Detect which cell encompasses the target text, then output its [X, Y] center coordinate. 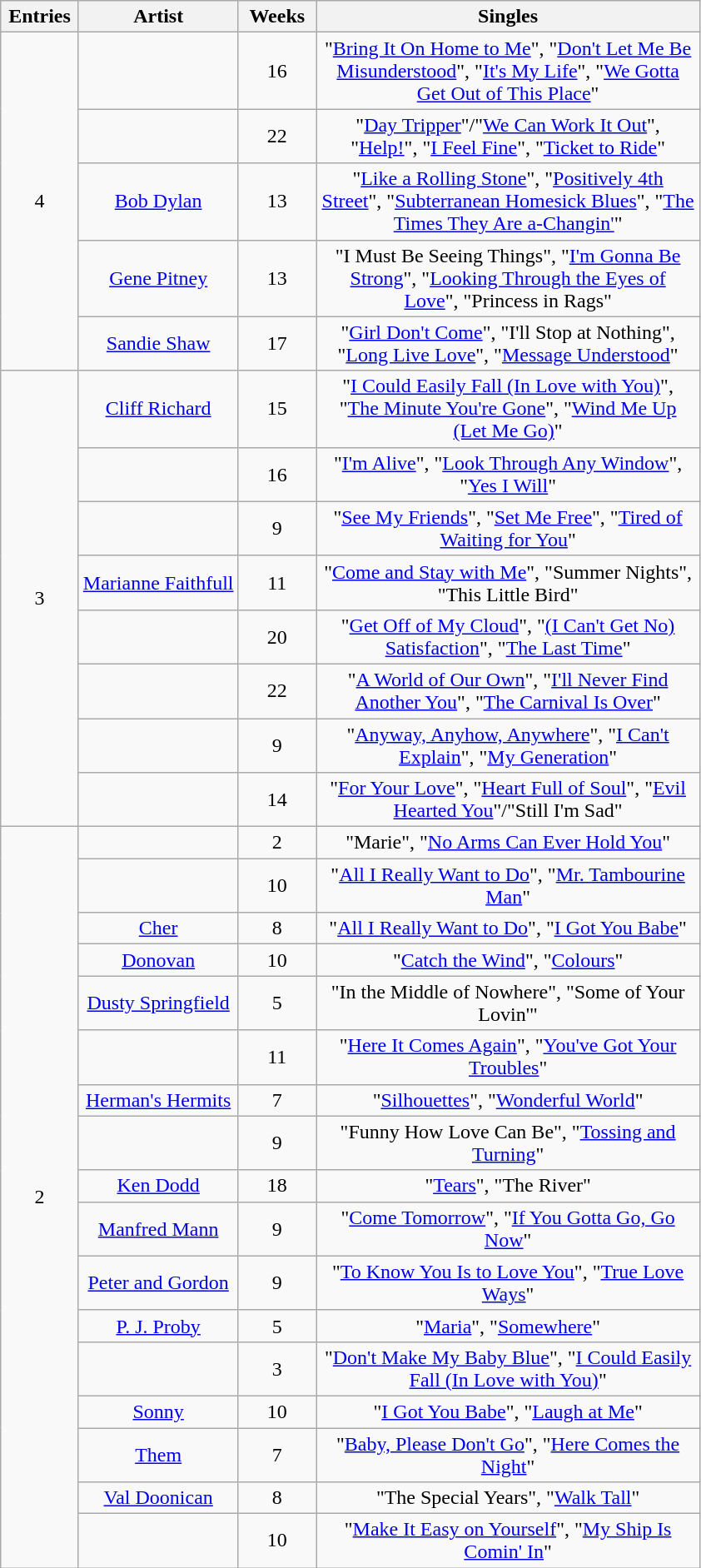
"The Special Years", "Walk Tall" [508, 1498]
"A World of Our Own", "I'll Never Find Another You", "The Carnival Is Over" [508, 691]
14 [277, 799]
"Make It Easy on Yourself", "My Ship Is Comin' In" [508, 1541]
"In the Middle of Nowhere", "Some of Your Lovin'" [508, 1003]
15 [277, 409]
"Baby, Please Don't Go", "Here Comes the Night" [508, 1454]
"See My Friends", "Set Me Free", "Tired of Waiting for You" [508, 528]
20 [277, 636]
"All I Really Want to Do", "I Got You Babe" [508, 928]
"Like a Rolling Stone", "Positively 4th Street", "Subterranean Homesick Blues", "The Times They Are a-Changin'" [508, 202]
Bob Dylan [158, 202]
"Don't Make My Baby Blue", "I Could Easily Fall (In Love with You)" [508, 1369]
Donovan [158, 960]
Cliff Richard [158, 409]
Singles [508, 17]
"I Could Easily Fall (In Love with You)", "The Minute You're Gone", "Wind Me Up (Let Me Go)" [508, 409]
"Maria", "Somewhere" [508, 1326]
4 [40, 202]
Gene Pitney [158, 278]
"Catch the Wind", "Colours" [508, 960]
"Girl Don't Come", "I'll Stop at Nothing", "Long Live Love", "Message Understood" [508, 343]
Entries [40, 17]
"Funny How Love Can Be", "Tossing and Turning" [508, 1142]
"I Got You Babe", "Laugh at Me" [508, 1411]
Val Doonican [158, 1498]
P. J. Proby [158, 1326]
"Marie", "No Arms Can Ever Hold You" [508, 843]
Artist [158, 17]
17 [277, 343]
"Day Tripper"/"We Can Work It Out", "Help!", "I Feel Fine", "Ticket to Ride" [508, 137]
"Come Tomorrow", "If You Gotta Go, Go Now" [508, 1229]
"Tears", "The River" [508, 1186]
"All I Really Want to Do", "Mr. Tambourine Man" [508, 886]
"Bring It On Home to Me", "Don't Let Me Be Misunderstood", "It's My Life", "We Gotta Get Out of This Place" [508, 71]
Sandie Shaw [158, 343]
Dusty Springfield [158, 1003]
Ken Dodd [158, 1186]
"Silhouettes", "Wonderful World" [508, 1100]
Herman's Hermits [158, 1100]
Them [158, 1454]
"For Your Love", "Heart Full of Soul", "Evil Hearted You"/"Still I'm Sad" [508, 799]
18 [277, 1186]
Cher [158, 928]
"Here It Comes Again", "You've Got Your Troubles" [508, 1058]
Manfred Mann [158, 1229]
"Get Off of My Cloud", "(I Can't Get No) Satisfaction", "The Last Time" [508, 636]
"To Know You Is to Love You", "True Love Ways" [508, 1282]
"I Must Be Seeing Things", "I'm Gonna Be Strong", "Looking Through the Eyes of Love", "Princess in Rags" [508, 278]
"Come and Stay with Me", "Summer Nights", "This Little Bird" [508, 583]
Weeks [277, 17]
Peter and Gordon [158, 1282]
"Anyway, Anyhow, Anywhere", "I Can't Explain", "My Generation" [508, 744]
"I'm Alive", "Look Through Any Window", "Yes I Will" [508, 475]
Sonny [158, 1411]
Marianne Faithfull [158, 583]
